Search for the cell housing the specified text and yield its [X, Y] center coordinate. 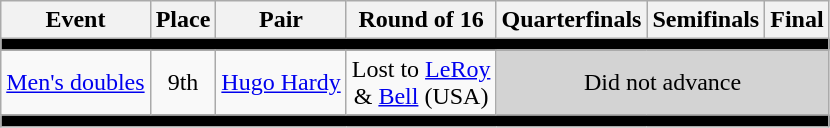
Quarterfinals [572, 20]
9th [183, 82]
Hugo Hardy [281, 82]
Lost to LeRoy & Bell (USA) [421, 82]
Men's doubles [76, 82]
Pair [281, 20]
Event [76, 20]
Did not advance [662, 82]
Place [183, 20]
Semifinals [706, 20]
Round of 16 [421, 20]
Final [797, 20]
